Extract the (x, y) coordinate from the center of the cell holding the provided text.  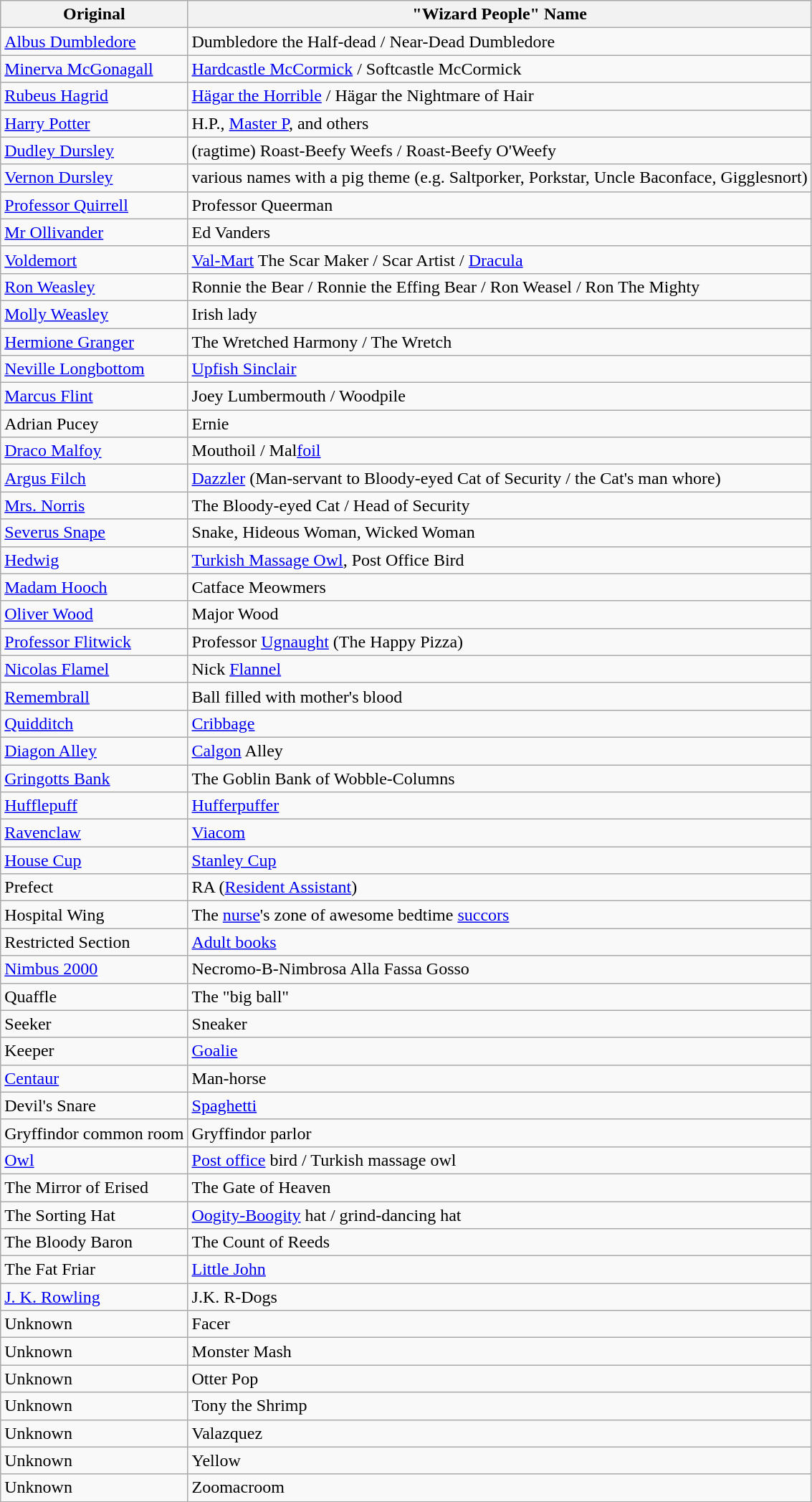
Zoomacroom (500, 1488)
Oliver Wood (95, 614)
The Count of Reeds (500, 1242)
Facer (500, 1324)
Dumbledore the Half-dead / Near-Dead Dumbledore (500, 42)
Valazquez (500, 1433)
H.P., Master P, and others (500, 123)
The Gate of Heaven (500, 1187)
Stanley Cup (500, 860)
Spaghetti (500, 1106)
Irish lady (500, 314)
Quidditch (95, 723)
Nicolas Flamel (95, 669)
Monster Mash (500, 1351)
Ernie (500, 424)
Nimbus 2000 (95, 969)
Ronnie the Bear / Ronnie the Effing Bear / Ron Weasel / Ron The Mighty (500, 287)
Otter Pop (500, 1379)
Sneaker (500, 1024)
The Bloody Baron (95, 1242)
Upfish Sinclair (500, 369)
Restricted Section (95, 942)
Little John (500, 1270)
Professor Flitwick (95, 642)
Tony the Shrimp (500, 1406)
Remembrall (95, 696)
Hägar the Horrible / Hägar the Nightmare of Hair (500, 96)
Prefect (95, 888)
Gryffindor common room (95, 1133)
Original (95, 14)
Devil's Snare (95, 1106)
The "big ball" (500, 997)
Harry Potter (95, 123)
Adult books (500, 942)
Val-Mart The Scar Maker / Scar Artist / Dracula (500, 260)
Draco Malfoy (95, 451)
Necromo-B-Nimbrosa Alla Fassa Gosso (500, 969)
Nick Flannel (500, 669)
Catface Meowmers (500, 587)
Severus Snape (95, 533)
Calgon Alley (500, 751)
Mr Ollivander (95, 232)
Neville Longbottom (95, 369)
Goalie (500, 1051)
Adrian Pucey (95, 424)
Ron Weasley (95, 287)
Diagon Alley (95, 751)
Vernon Dursley (95, 178)
The Wretched Harmony / The Wretch (500, 342)
Minerva McGonagall (95, 69)
J. K. Rowling (95, 1297)
Madam Hooch (95, 587)
Marcus Flint (95, 396)
Molly Weasley (95, 314)
The Mirror of Erised (95, 1187)
Keeper (95, 1051)
Oogity-Boogity hat / grind-dancing hat (500, 1215)
Snake, Hideous Woman, Wicked Woman (500, 533)
Joey Lumbermouth / Woodpile (500, 396)
Hermione Granger (95, 342)
Professor Quirrell (95, 205)
Dudley Dursley (95, 151)
Post office bird / Turkish massage owl (500, 1160)
Viacom (500, 833)
The Sorting Hat (95, 1215)
Quaffle (95, 997)
Hedwig (95, 560)
RA (Resident Assistant) (500, 888)
The Goblin Bank of Wobble-Columns (500, 778)
Major Wood (500, 614)
"Wizard People" Name (500, 14)
Hufflepuff (95, 806)
various names with a pig theme (e.g. Saltporker, Porkstar, Uncle Baconface, Gigglesnort) (500, 178)
Ball filled with mother's blood (500, 696)
Yellow (500, 1460)
Rubeus Hagrid (95, 96)
House Cup (95, 860)
The Bloody-eyed Cat / Head of Security (500, 505)
Hardcastle McCormick / Softcastle McCormick (500, 69)
Hospital Wing (95, 915)
(ragtime) Roast-Beefy Weefs / Roast-Beefy O'Weefy (500, 151)
The Fat Friar (95, 1270)
Seeker (95, 1024)
Voldemort (95, 260)
Professor Ugnaught (The Happy Pizza) (500, 642)
Professor Queerman (500, 205)
J.K. R-Dogs (500, 1297)
Albus Dumbledore (95, 42)
The nurse's zone of awesome bedtime succors (500, 915)
Argus Filch (95, 478)
Man-horse (500, 1078)
Ravenclaw (95, 833)
Turkish Massage Owl, Post Office Bird (500, 560)
Centaur (95, 1078)
Mouthoil / Malfoil (500, 451)
Cribbage (500, 723)
Hufferpuffer (500, 806)
Ed Vanders (500, 232)
Gryffindor parlor (500, 1133)
Gringotts Bank (95, 778)
Dazzler (Man-servant to Bloody-eyed Cat of Security / the Cat's man whore) (500, 478)
Mrs. Norris (95, 505)
Owl (95, 1160)
